Find where the given text appears and provide that cell's center as (x, y) coordinate. 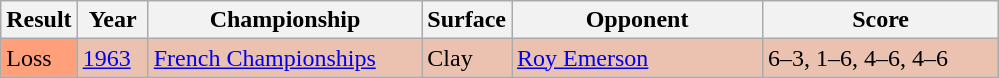
Opponent (638, 20)
Loss (39, 58)
Championship (285, 20)
Surface (467, 20)
Clay (467, 58)
Result (39, 20)
Score (881, 20)
6–3, 1–6, 4–6, 4–6 (881, 58)
1963 (112, 58)
French Championships (285, 58)
Year (112, 20)
Roy Emerson (638, 58)
